Identify which cell holds the provided text, then report its (X, Y) central coordinate. 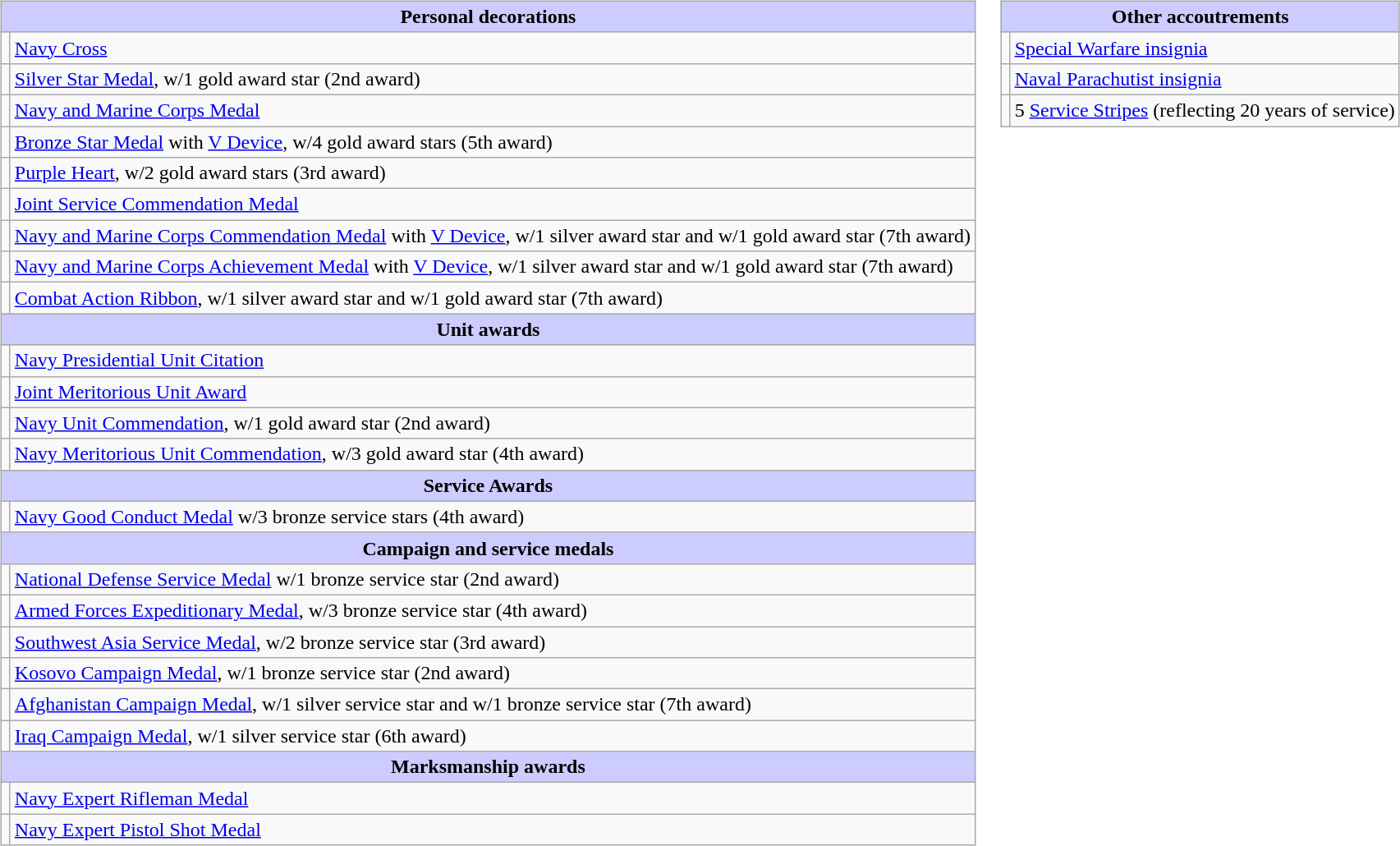
Marksmanship awards (488, 767)
5 Service Stripes (reflecting 20 years of service) (1205, 110)
Navy and Marine Corps Commendation Medal with V Device, w/1 silver award star and w/1 gold award star (7th award) (493, 236)
Navy Expert Rifleman Medal (493, 798)
Special Warfare insignia (1205, 48)
Southwest Asia Service Medal, w/2 bronze service star (3rd award) (493, 641)
Navy Presidential Unit Citation (493, 361)
Navy and Marine Corps Achievement Medal with V Device, w/1 silver award star and w/1 gold award star (7th award) (493, 267)
Armed Forces Expeditionary Medal, w/3 bronze service star (4th award) (493, 610)
Personal decorations (488, 16)
Joint Service Commendation Medal (493, 205)
Combat Action Ribbon, w/1 silver award star and w/1 gold award star (7th award) (493, 298)
Navy Meritorious Unit Commendation, w/3 gold award star (4th award) (493, 454)
Afghanistan Campaign Medal, w/1 silver service star and w/1 bronze service star (7th award) (493, 705)
Campaign and service medals (488, 548)
Purple Heart, w/2 gold award stars (3rd award) (493, 173)
Navy Expert Pistol Shot Medal (493, 830)
Other accoutrements (1200, 16)
Unit awards (488, 329)
Joint Meritorious Unit Award (493, 392)
Kosovo Campaign Medal, w/1 bronze service star (2nd award) (493, 674)
Navy Unit Commendation, w/1 gold award star (2nd award) (493, 423)
Navy Good Conduct Medal w/3 bronze service stars (4th award) (493, 517)
National Defense Service Medal w/1 bronze service star (2nd award) (493, 579)
Iraq Campaign Medal, w/1 silver service star (6th award) (493, 736)
Bronze Star Medal with V Device, w/4 gold award stars (5th award) (493, 142)
Naval Parachutist insignia (1205, 79)
Silver Star Medal, w/1 gold award star (2nd award) (493, 79)
Navy and Marine Corps Medal (493, 110)
Service Awards (488, 485)
Navy Cross (493, 48)
